Pinpoint the cell where the given text exists, returning its (x, y) midpoint coordinate. 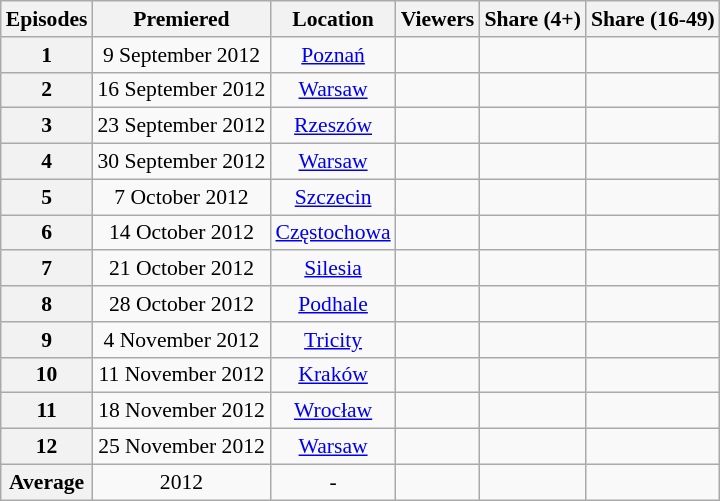
Wrocław (332, 411)
2012 (181, 482)
14 October 2012 (181, 233)
Share (16-49) (653, 19)
Share (4+) (532, 19)
9 September 2012 (181, 55)
Kraków (332, 375)
18 November 2012 (181, 411)
2 (47, 90)
Average (47, 482)
1 (47, 55)
Szczecin (332, 197)
7 (47, 269)
Rzeszów (332, 126)
Episodes (47, 19)
Podhale (332, 304)
30 September 2012 (181, 162)
- (332, 482)
3 (47, 126)
11 November 2012 (181, 375)
28 October 2012 (181, 304)
Premiered (181, 19)
6 (47, 233)
Poznań (332, 55)
7 October 2012 (181, 197)
9 (47, 340)
4 November 2012 (181, 340)
Silesia (332, 269)
11 (47, 411)
8 (47, 304)
Viewers (438, 19)
Tricity (332, 340)
10 (47, 375)
25 November 2012 (181, 447)
23 September 2012 (181, 126)
Location (332, 19)
16 September 2012 (181, 90)
4 (47, 162)
5 (47, 197)
Częstochowa (332, 233)
21 October 2012 (181, 269)
12 (47, 447)
